From the cell containing the given text, extract its center point as (X, Y) coordinate. 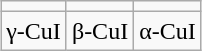
α-CuI (168, 31)
β-CuI (100, 31)
γ-CuI (34, 31)
